Find where the given text appears and provide that cell's center as [x, y] coordinate. 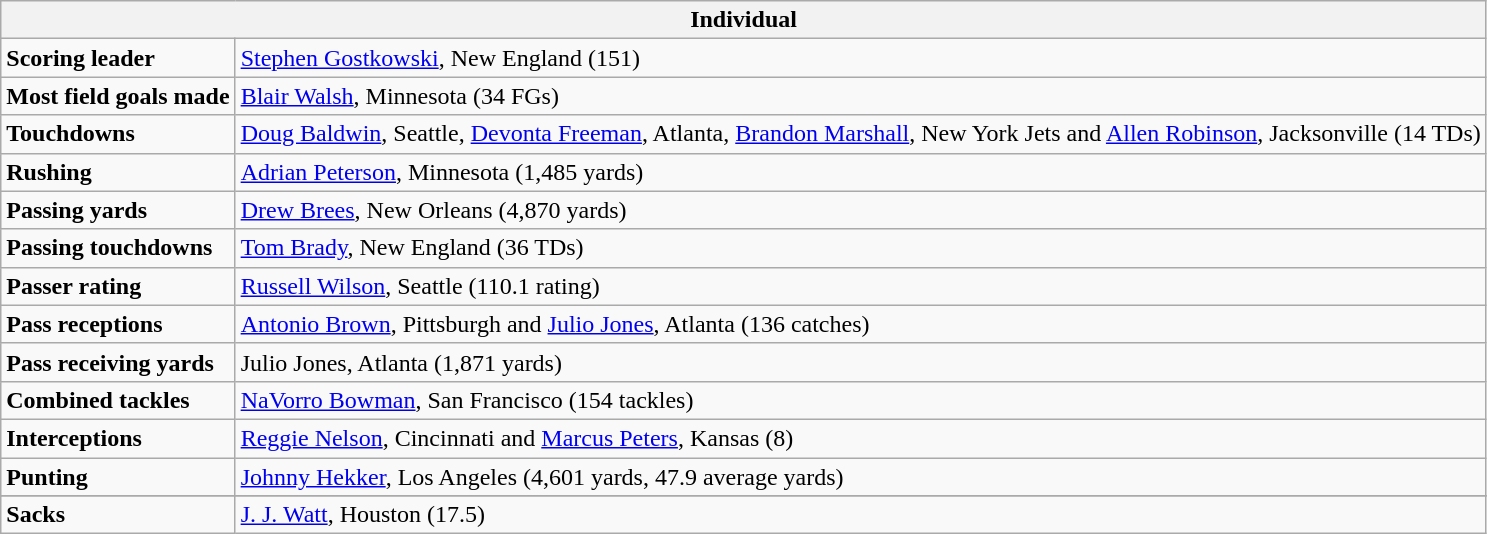
Combined tackles [118, 400]
Antonio Brown, Pittsburgh and Julio Jones, Atlanta (136 catches) [860, 324]
Julio Jones, Atlanta (1,871 yards) [860, 362]
Punting [118, 477]
Scoring leader [118, 58]
Pass receiving yards [118, 362]
Individual [744, 20]
Rushing [118, 172]
Touchdowns [118, 134]
Pass receptions [118, 324]
Adrian Peterson, Minnesota (1,485 yards) [860, 172]
Passer rating [118, 286]
Doug Baldwin, Seattle, Devonta Freeman, Atlanta, Brandon Marshall, New York Jets and Allen Robinson, Jacksonville (14 TDs) [860, 134]
Blair Walsh, Minnesota (34 FGs) [860, 96]
J. J. Watt, Houston (17.5) [860, 515]
Sacks [118, 515]
Drew Brees, New Orleans (4,870 yards) [860, 210]
Passing yards [118, 210]
Russell Wilson, Seattle (110.1 rating) [860, 286]
Passing touchdowns [118, 248]
Johnny Hekker, Los Angeles (4,601 yards, 47.9 average yards) [860, 477]
Stephen Gostkowski, New England (151) [860, 58]
NaVorro Bowman, San Francisco (154 tackles) [860, 400]
Reggie Nelson, Cincinnati and Marcus Peters, Kansas (8) [860, 438]
Interceptions [118, 438]
Tom Brady, New England (36 TDs) [860, 248]
Most field goals made [118, 96]
